From the cell containing the given text, extract its center point as (x, y) coordinate. 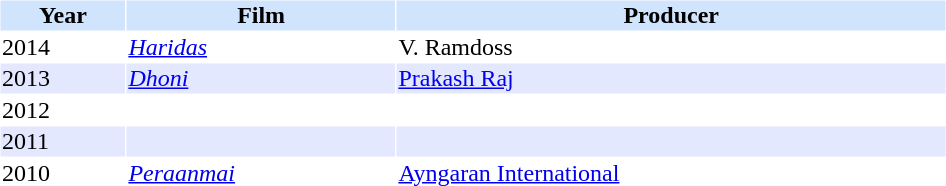
Dhoni (262, 79)
V. Ramdoss (672, 47)
Year (62, 15)
2014 (62, 47)
2012 (62, 110)
Haridas (262, 47)
Producer (672, 15)
2013 (62, 79)
Prakash Raj (672, 79)
Film (262, 15)
2011 (62, 141)
